Return the (X, Y) coordinate for the center point of the cell that contains the specified text.  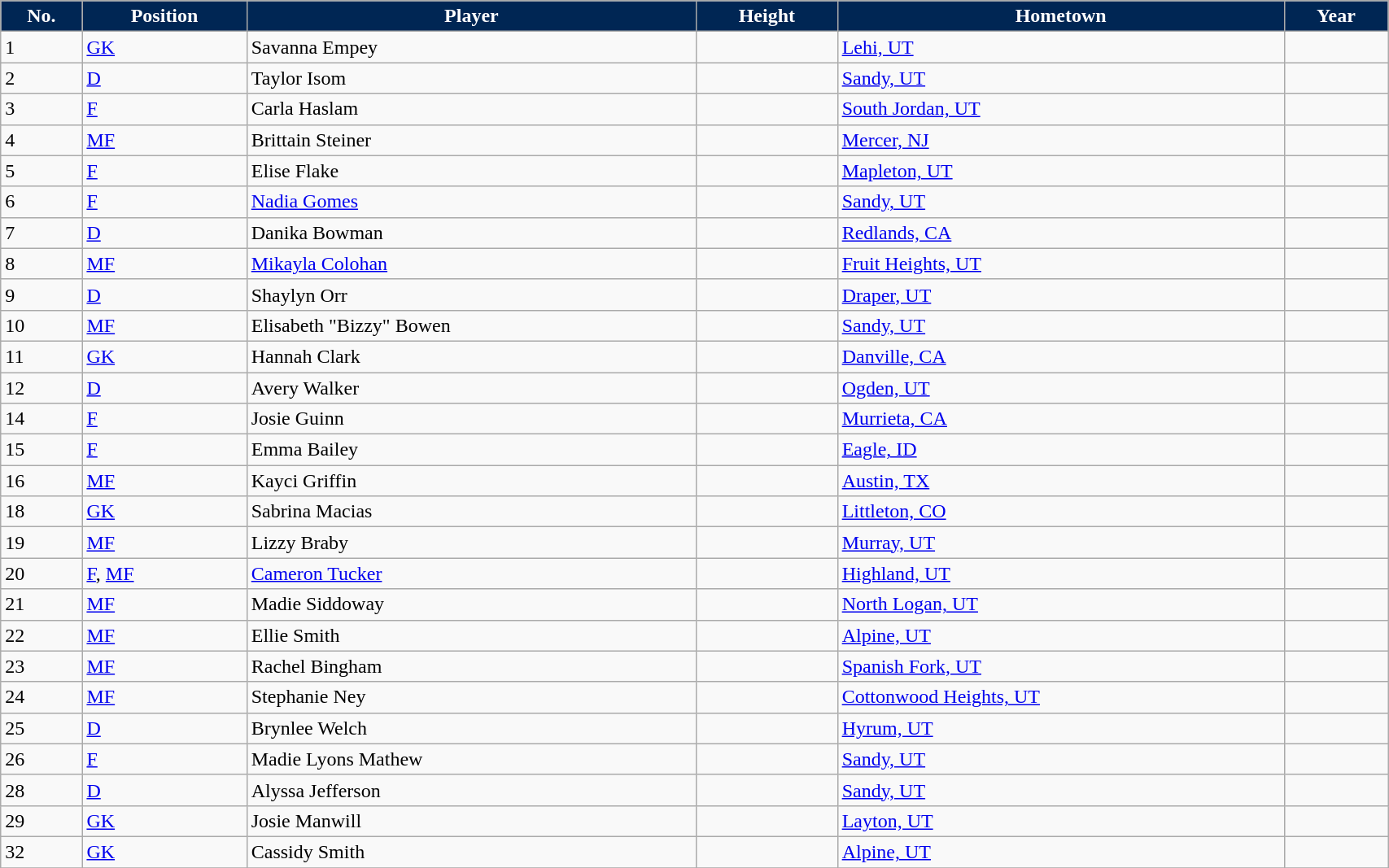
Austin, TX (1061, 481)
Lizzy Braby (471, 543)
20 (41, 574)
Josie Manwill (471, 821)
9 (41, 294)
1 (41, 47)
Sabrina Macias (471, 512)
Mikayla Colohan (471, 264)
Ellie Smith (471, 635)
Carla Haslam (471, 109)
Cameron Tucker (471, 574)
Year (1336, 16)
32 (41, 852)
10 (41, 325)
26 (41, 759)
24 (41, 697)
7 (41, 233)
Brittain Steiner (471, 140)
11 (41, 356)
Madie Siddoway (471, 604)
Murray, UT (1061, 543)
18 (41, 512)
28 (41, 790)
14 (41, 419)
2 (41, 78)
No. (41, 16)
3 (41, 109)
12 (41, 388)
Redlands, CA (1061, 233)
Position (164, 16)
5 (41, 171)
Highland, UT (1061, 574)
Mercer, NJ (1061, 140)
Cassidy Smith (471, 852)
Layton, UT (1061, 821)
Danville, CA (1061, 356)
Elisabeth "Bizzy" Bowen (471, 325)
Fruit Heights, UT (1061, 264)
Savanna Empey (471, 47)
Spanish Fork, UT (1061, 666)
4 (41, 140)
Avery Walker (471, 388)
F, MF (164, 574)
15 (41, 450)
Shaylyn Orr (471, 294)
Kayci Griffin (471, 481)
Littleton, CO (1061, 512)
Height (767, 16)
Danika Bowman (471, 233)
Nadia Gomes (471, 202)
6 (41, 202)
Alyssa Jefferson (471, 790)
Eagle, ID (1061, 450)
Ogden, UT (1061, 388)
Hannah Clark (471, 356)
16 (41, 481)
8 (41, 264)
Rachel Bingham (471, 666)
Hometown (1061, 16)
21 (41, 604)
Emma Bailey (471, 450)
25 (41, 728)
22 (41, 635)
Brynlee Welch (471, 728)
South Jordan, UT (1061, 109)
Draper, UT (1061, 294)
Stephanie Ney (471, 697)
29 (41, 821)
Hyrum, UT (1061, 728)
Murrieta, CA (1061, 419)
23 (41, 666)
Josie Guinn (471, 419)
19 (41, 543)
Lehi, UT (1061, 47)
Mapleton, UT (1061, 171)
Player (471, 16)
Taylor Isom (471, 78)
Madie Lyons Mathew (471, 759)
Elise Flake (471, 171)
Cottonwood Heights, UT (1061, 697)
North Logan, UT (1061, 604)
